Locate the cell with the specified text and output its [X, Y] center coordinate. 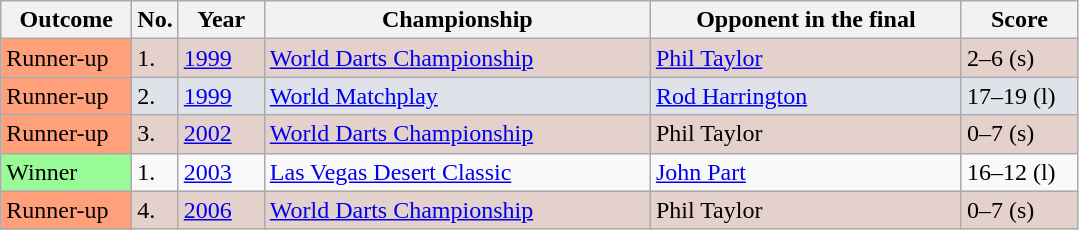
2002 [221, 134]
Year [221, 20]
No. [155, 20]
2. [155, 96]
Winner [66, 172]
Score [1019, 20]
Opponent in the final [806, 20]
John Part [806, 172]
Rod Harrington [806, 96]
2003 [221, 172]
Las Vegas Desert Classic [457, 172]
Outcome [66, 20]
4. [155, 210]
Championship [457, 20]
2006 [221, 210]
3. [155, 134]
2–6 (s) [1019, 58]
World Matchplay [457, 96]
17–19 (l) [1019, 96]
16–12 (l) [1019, 172]
